Detect which cell encompasses the target text, then output its [X, Y] center coordinate. 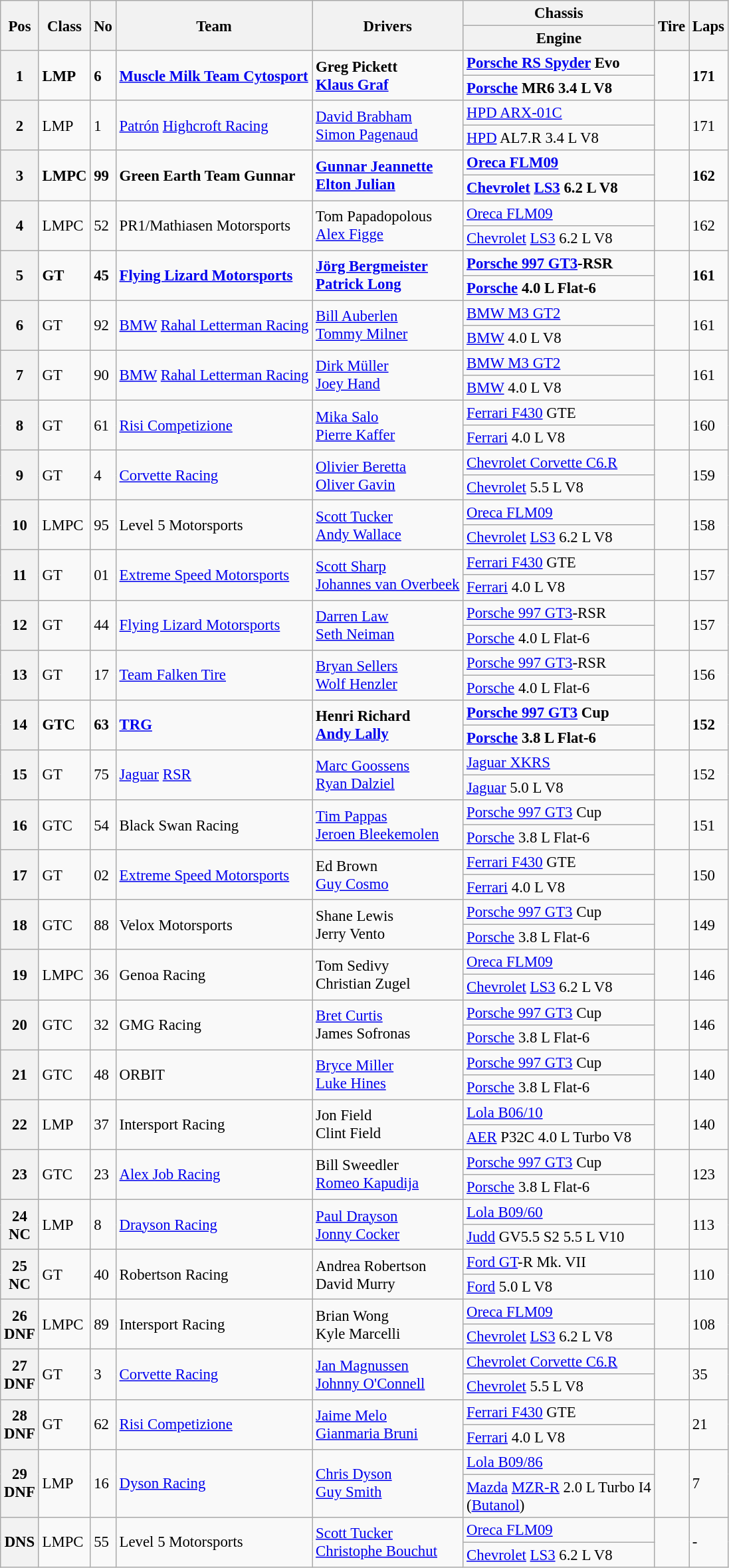
Shane Lewis Jerry Vento [388, 925]
Judd GV5.5 S2 5.5 L V10 [559, 1237]
Scott Sharp Johannes van Overbeek [388, 575]
Green Earth Team Gunnar [214, 175]
88 [103, 925]
Lola B06/10 [559, 1112]
Patrón Highcroft Racing [214, 125]
Dirk Müller Joey Hand [388, 375]
113 [708, 1224]
AER P32C 4.0 L Turbo V8 [559, 1137]
Robertson Racing [214, 1274]
90 [103, 375]
Genoa Racing [214, 975]
DNS [20, 1543]
Bill Auberlen Tommy Milner [388, 326]
Team [214, 25]
Bryce Miller Luke Hines [388, 1075]
151 [708, 825]
- [708, 1543]
29DNF [20, 1483]
150 [708, 874]
Marc Goossens Ryan Dalziel [388, 775]
Brian Wong Kyle Marcelli [388, 1325]
Muscle Milk Team Cytosport [214, 76]
Dyson Racing [214, 1483]
37 [103, 1124]
54 [103, 825]
Jörg Bergmeister Patrick Long [388, 275]
Laps [708, 25]
11 [20, 575]
24NC [20, 1224]
ORBIT [214, 1075]
9 [20, 476]
Jaime Melo Gianmaria Bruni [388, 1424]
Mazda MZR-R 2.0 L Turbo I4(Butanol) [559, 1496]
Lola B09/60 [559, 1212]
160 [708, 425]
Jon Field Clint Field [388, 1124]
Tire [672, 25]
158 [708, 525]
Drivers [388, 25]
55 [103, 1543]
10 [20, 525]
61 [103, 425]
35 [708, 1374]
Porsche MR6 3.4 L V8 [559, 88]
Andrea Robertson David Murry [388, 1274]
Class [64, 25]
Jan Magnussen Johnny O'Connell [388, 1374]
62 [103, 1424]
149 [708, 925]
44 [103, 625]
25NC [20, 1274]
Chris Dyson Guy Smith [388, 1483]
156 [708, 675]
Ford 5.0 L V8 [559, 1287]
63 [103, 726]
PR1/Mathiasen Motorsports [214, 226]
Ford GT-R Mk. VII [559, 1262]
02 [103, 874]
Alex Job Racing [214, 1175]
Lola B09/86 [559, 1462]
Gunnar Jeannette Elton Julian [388, 175]
Paul Drayson Jonny Cocker [388, 1224]
Ed Brown Guy Cosmo [388, 874]
TRG [214, 726]
Tom Papadopolous Alex Figge [388, 226]
Engine [559, 39]
75 [103, 775]
Henri Richard Andy Lally [388, 726]
David Brabham Simon Pagenaud [388, 125]
Tim Pappas Jeroen Bleekemolen [388, 825]
5 [20, 275]
Jaguar XKRS [559, 763]
Greg Pickett Klaus Graf [388, 76]
Chassis [559, 13]
99 [103, 175]
Darren Law Seth Neiman [388, 625]
123 [708, 1175]
40 [103, 1274]
Jaguar 5.0 L V8 [559, 787]
26DNF [20, 1325]
32 [103, 1025]
52 [103, 226]
Bryan Sellers Wolf Henzler [388, 675]
Scott Tucker Christophe Bouchut [388, 1543]
36 [103, 975]
159 [708, 476]
92 [103, 326]
Velox Motorsports [214, 925]
No [103, 25]
Scott Tucker Andy Wallace [388, 525]
18 [20, 925]
Drayson Racing [214, 1224]
12 [20, 625]
20 [20, 1025]
13 [20, 675]
Jaguar RSR [214, 775]
Bill Sweedler Romeo Kapudija [388, 1175]
Porsche RS Spyder Evo [559, 63]
22 [20, 1124]
28DNF [20, 1424]
27DNF [20, 1374]
Tom Sedivy Christian Zugel [388, 975]
Black Swan Racing [214, 825]
GMG Racing [214, 1025]
Mika Salo Pierre Kaffer [388, 425]
Bret Curtis James Sofronas [388, 1025]
Pos [20, 25]
14 [20, 726]
Olivier Beretta Oliver Gavin [388, 476]
Team Falken Tire [214, 675]
HPD ARX-01C [559, 113]
110 [708, 1274]
108 [708, 1325]
HPD AL7.R 3.4 L V8 [559, 138]
19 [20, 975]
48 [103, 1075]
45 [103, 275]
89 [103, 1325]
95 [103, 525]
15 [20, 775]
01 [103, 575]
2 [20, 125]
